Return the [x, y] coordinate for the center point of the cell that contains the specified text.  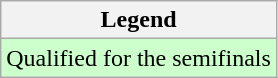
Qualified for the semifinals [139, 58]
Legend [139, 20]
